For the text-containing cell, return its midpoint in (X, Y) coordinate format. 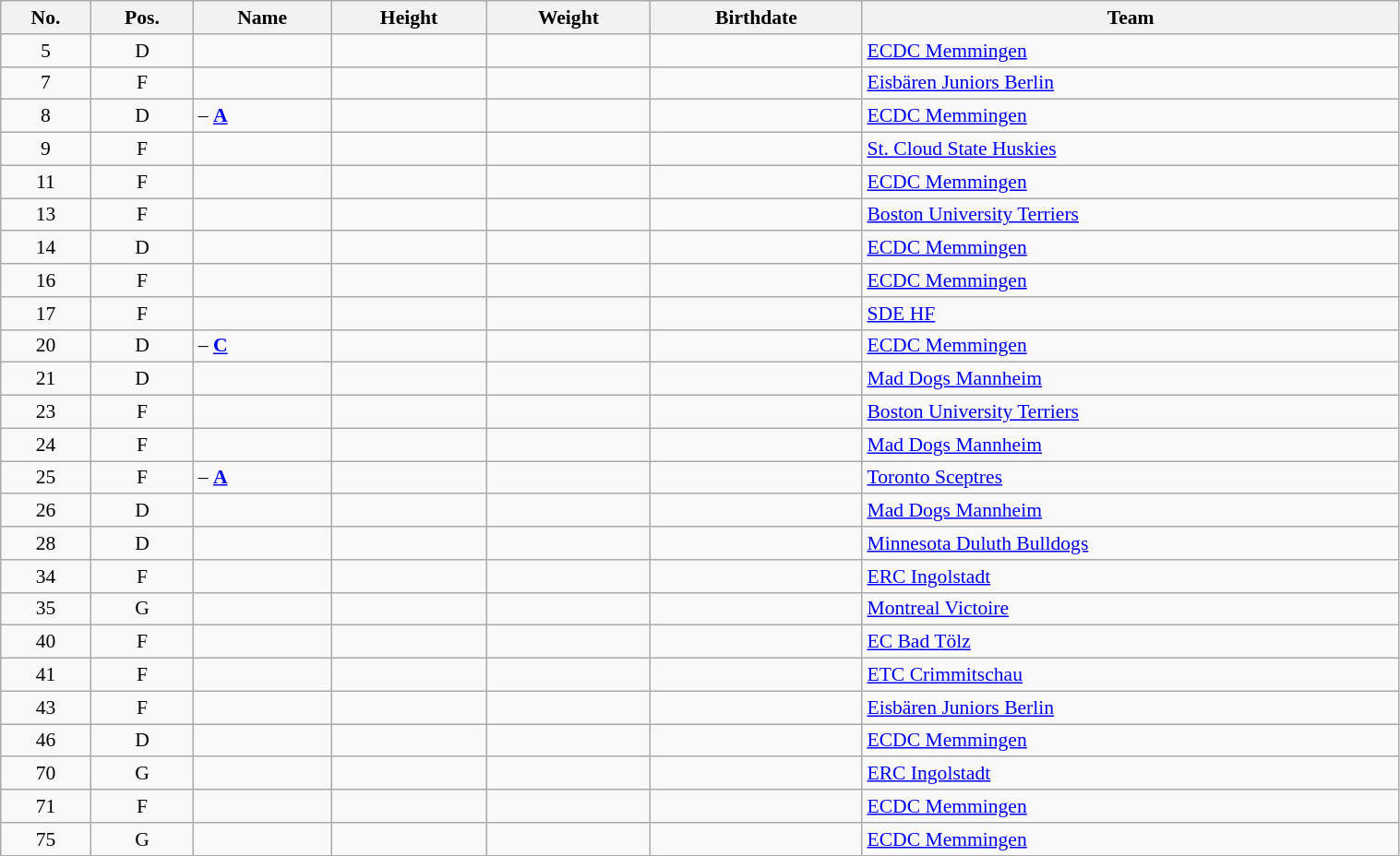
St. Cloud State Huskies (1131, 149)
Montreal Victoire (1131, 609)
Weight (568, 18)
14 (46, 248)
No. (46, 18)
16 (46, 280)
Team (1131, 18)
Birthdate (756, 18)
– C (262, 346)
75 (46, 839)
28 (46, 543)
25 (46, 478)
17 (46, 314)
9 (46, 149)
Height (410, 18)
Pos. (142, 18)
21 (46, 379)
ETC Crimmitschau (1131, 675)
7 (46, 83)
43 (46, 707)
Minnesota Duluth Bulldogs (1131, 543)
46 (46, 741)
34 (46, 577)
20 (46, 346)
Toronto Sceptres (1131, 478)
5 (46, 51)
11 (46, 182)
SDE HF (1131, 314)
26 (46, 511)
8 (46, 116)
24 (46, 445)
70 (46, 774)
35 (46, 609)
23 (46, 412)
40 (46, 642)
EC Bad Tölz (1131, 642)
Name (262, 18)
71 (46, 806)
41 (46, 675)
13 (46, 215)
